Scan for the cell matching the given text and deliver its (X, Y) coordinate at center. 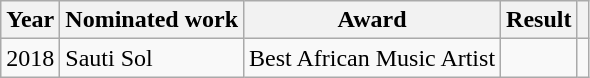
Nominated work (152, 20)
Award (372, 20)
2018 (30, 58)
Sauti Sol (152, 58)
Result (539, 20)
Best African Music Artist (372, 58)
Year (30, 20)
